Find where the given text appears and provide that cell's center as (x, y) coordinate. 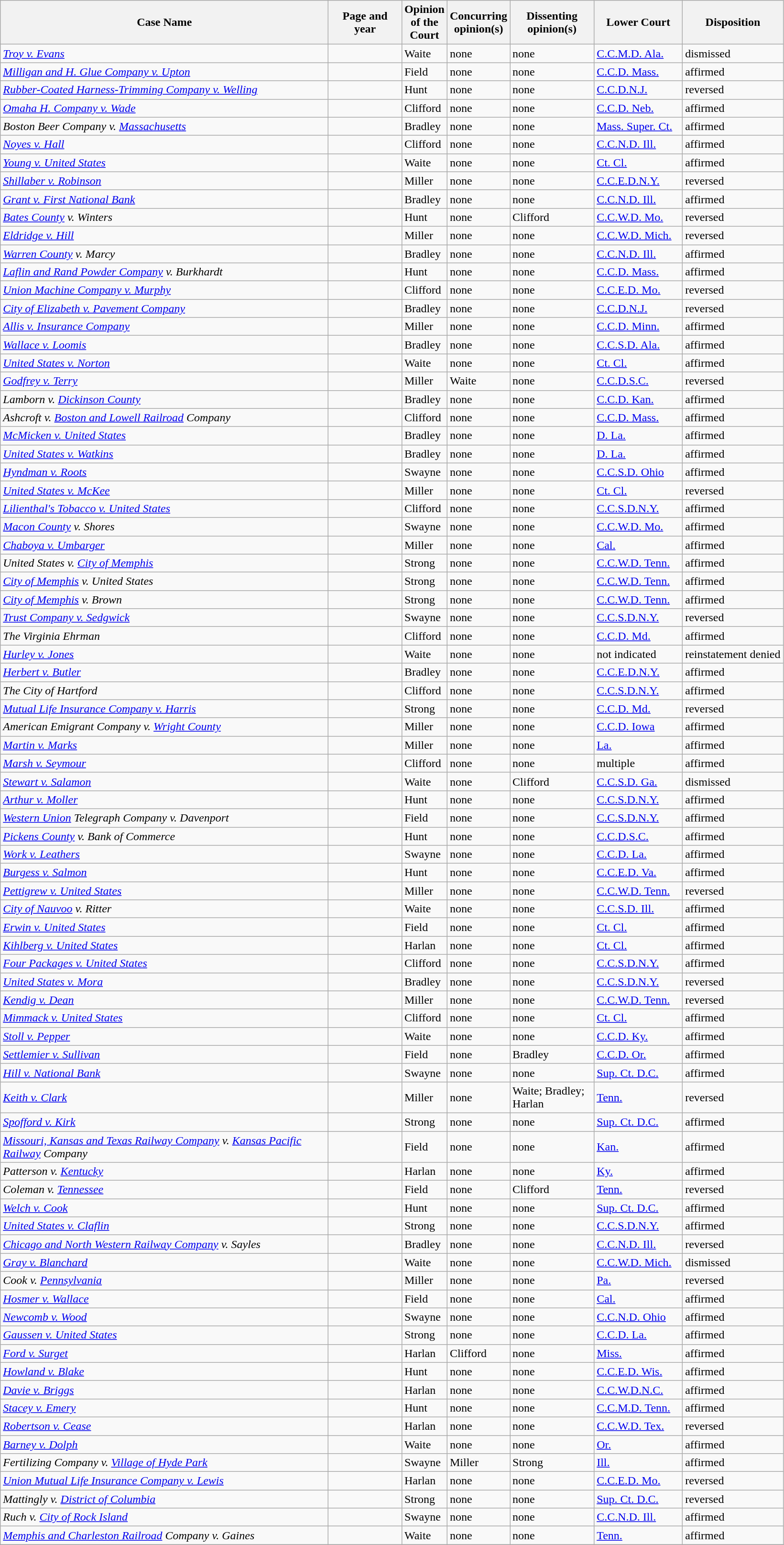
Noyes v. Hall (164, 144)
Ashcroft v. Boston and Lowell Railroad Company (164, 417)
Spofford v. Kirk (164, 1122)
Ruch v. City of Rock Island (164, 1517)
C.C.S.D. Ill. (639, 909)
Kihlberg v. United States (164, 945)
C.C.M.D. Tenn. (639, 1408)
Four Packages v. United States (164, 964)
Memphis and Charleston Railroad Company v. Gaines (164, 1535)
Davie v. Briggs (164, 1390)
Milligan and H. Glue Company v. Upton (164, 72)
C.C.E.D. Va. (639, 873)
United States v. Norton (164, 363)
Allis v. Insurance Company (164, 327)
Trust Company v. Sedgwick (164, 618)
C.C.M.D. Ala. (639, 54)
C.C.D. Ky. (639, 1036)
Mimmack v. United States (164, 1018)
Bates County v. Winters (164, 217)
Page and year (365, 22)
Lilienthal's Tobacco v. United States (164, 508)
Kendig v. Dean (164, 1000)
C.C.E.D. Wis. (639, 1371)
Robertson v. Cease (164, 1426)
Western Union Telegraph Company v. Davenport (164, 818)
Young v. United States (164, 163)
Rubber-Coated Harness-Trimming Company v. Welling (164, 90)
C.C.D. Minn. (639, 327)
United States v. City of Memphis (164, 563)
The Virginia Ehrman (164, 636)
Hurley v. Jones (164, 654)
Boston Beer Company v. Massachusetts (164, 126)
Stewart v. Salamon (164, 781)
C.C.W.D. Tex. (639, 1426)
Barney v. Dolph (164, 1445)
Concurring opinion(s) (478, 22)
Howland v. Blake (164, 1371)
Marsh v. Seymour (164, 763)
The City of Hartford (164, 690)
Ill. (639, 1463)
Warren County v. Marcy (164, 254)
Macon County v. Shores (164, 526)
Laflin and Rand Powder Company v. Burkhardt (164, 272)
Union Machine Company v. Murphy (164, 290)
Waite; Bradley; Harlan (552, 1097)
Mass. Super. Ct. (639, 126)
Hyndman v. Roots (164, 472)
Shillaber v. Robinson (164, 181)
Herbert v. Butler (164, 672)
Dissenting opinion(s) (552, 22)
Case Name (164, 22)
Chicago and North Western Railway Company v. Sayles (164, 1244)
City of Nauvoo v. Ritter (164, 909)
C.C.S.D. Ohio (639, 472)
Disposition (733, 22)
Patterson v. Kentucky (164, 1172)
Gaussen v. United States (164, 1335)
Gray v. Blanchard (164, 1262)
C.C.D. Neb. (639, 108)
Cook v. Pennsylvania (164, 1281)
Grant v. First National Bank (164, 199)
Chaboya v. Umbarger (164, 545)
Work v. Leathers (164, 855)
C.C.D. Iowa (639, 727)
Keith v. Clark (164, 1097)
Miss. (639, 1353)
United States v. Claflin (164, 1226)
Pettigrew v. United States (164, 891)
United States v. Mora (164, 982)
American Emigrant Company v. Wright County (164, 727)
Godfrey v. Terry (164, 381)
Arthur v. Moller (164, 800)
C.C.S.D. Ga. (639, 781)
reinstatement denied (733, 654)
Kan. (639, 1147)
Troy v. Evans (164, 54)
Mattingly v. District of Columbia (164, 1499)
Fertilizing Company v. Village of Hyde Park (164, 1463)
United States v. Watkins (164, 454)
C.C.N.D. Ohio (639, 1317)
Ford v. Surget (164, 1353)
Coleman v. Tennessee (164, 1190)
Stacey v. Emery (164, 1408)
City of Memphis v. Brown (164, 600)
Settlemier v. Sullivan (164, 1054)
Mutual Life Insurance Company v. Harris (164, 709)
Union Mutual Life Insurance Company v. Lewis (164, 1481)
Welch v. Cook (164, 1208)
Or. (639, 1445)
Missouri, Kansas and Texas Railway Company v. Kansas Pacific Railway Company (164, 1147)
Hill v. National Bank (164, 1073)
Stoll v. Pepper (164, 1036)
multiple (639, 763)
C.C.D. Or. (639, 1054)
Ky. (639, 1172)
Lamborn v. Dickinson County (164, 399)
Pickens County v. Bank of Commerce (164, 836)
not indicated (639, 654)
C.C.W.D.N.C. (639, 1390)
C.C.D. Kan. (639, 399)
United States v. McKee (164, 490)
Pa. (639, 1281)
Martin v. Marks (164, 745)
Hosmer v. Wallace (164, 1299)
Erwin v. United States (164, 927)
Lower Court (639, 22)
La. (639, 745)
Eldridge v. Hill (164, 235)
Opinion of the Court (425, 22)
McMicken v. United States (164, 436)
Burgess v. Salmon (164, 873)
Wallace v. Loomis (164, 345)
City of Memphis v. United States (164, 581)
Newcomb v. Wood (164, 1317)
City of Elizabeth v. Pavement Company (164, 308)
Omaha H. Company v. Wade (164, 108)
C.C.S.D. Ala. (639, 345)
